Search for the cell housing the specified text and yield its [x, y] center coordinate. 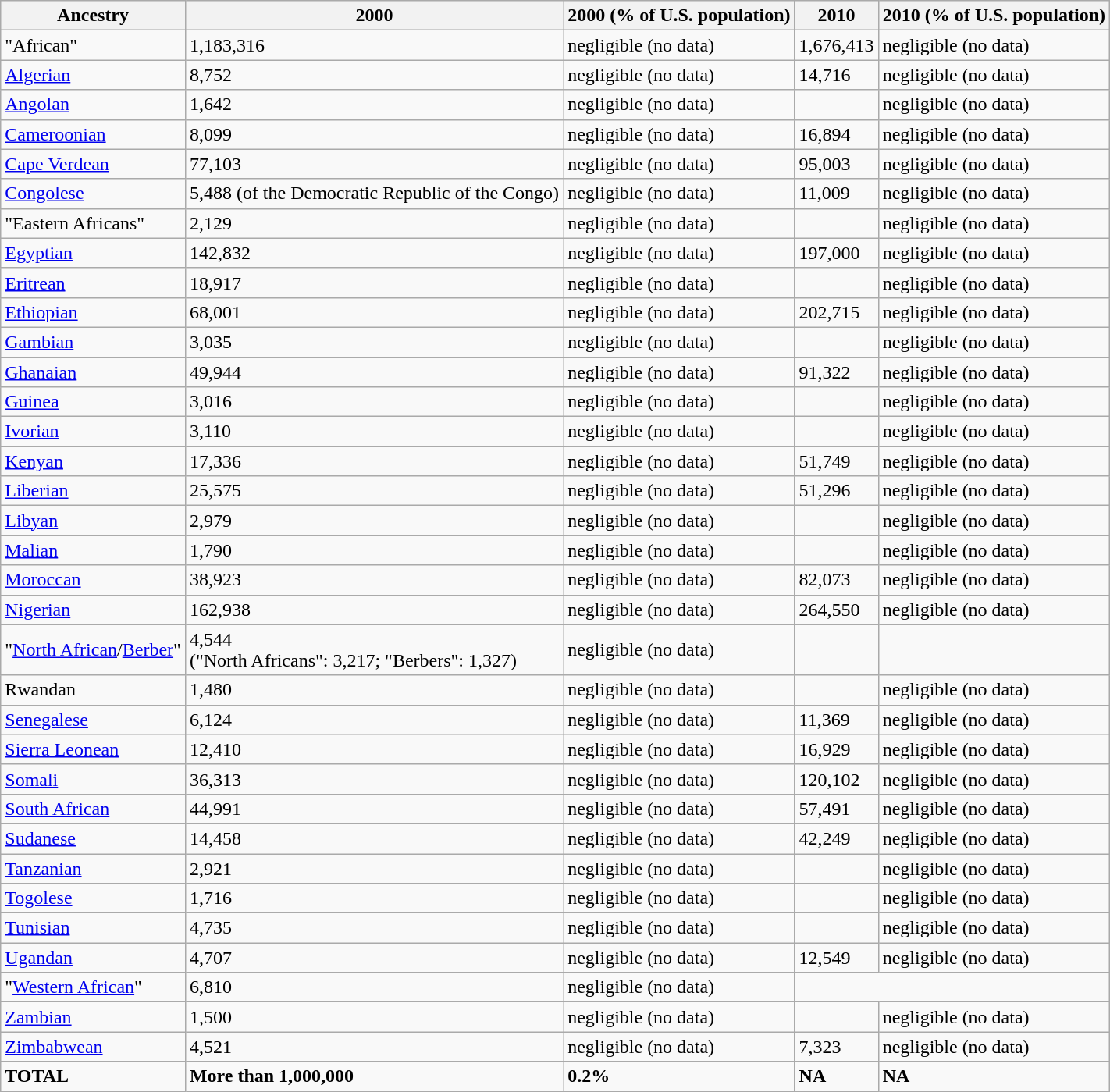
Ghanaian [94, 372]
0.2% [679, 1076]
Ugandan [94, 958]
Kenyan [94, 461]
14,458 [374, 838]
202,715 [837, 312]
1,480 [374, 690]
Guinea [94, 402]
2010 (% of U.S. population) [994, 16]
11,369 [837, 720]
1,500 [374, 1017]
2,921 [374, 869]
Algerian [94, 75]
51,296 [837, 491]
Tunisian [94, 928]
6,124 [374, 720]
36,313 [374, 779]
1,676,413 [837, 45]
17,336 [374, 461]
"Eastern Africans" [94, 223]
1,790 [374, 550]
91,322 [837, 372]
Eritrean [94, 283]
3,035 [374, 342]
Rwandan [94, 690]
18,917 [374, 283]
12,549 [837, 958]
8,752 [374, 75]
5,488 (of the Democratic Republic of the Congo) [374, 194]
Angolan [94, 105]
51,749 [837, 461]
Malian [94, 550]
Cape Verdean [94, 164]
Nigerian [94, 610]
6,810 [374, 987]
49,944 [374, 372]
Egyptian [94, 253]
77,103 [374, 164]
57,491 [837, 809]
Zambian [94, 1017]
25,575 [374, 491]
Sierra Leonean [94, 749]
12,410 [374, 749]
42,249 [837, 838]
120,102 [837, 779]
Togolese [94, 898]
16,894 [837, 134]
44,991 [374, 809]
197,000 [837, 253]
162,938 [374, 610]
2,129 [374, 223]
8,099 [374, 134]
4,521 [374, 1047]
264,550 [837, 610]
Liberian [94, 491]
1,716 [374, 898]
Senegalese [94, 720]
142,832 [374, 253]
3,110 [374, 432]
Gambian [94, 342]
38,923 [374, 580]
82,073 [837, 580]
1,183,316 [374, 45]
Zimbabwean [94, 1047]
"African" [94, 45]
Cameroonian [94, 134]
14,716 [837, 75]
"North African/Berber" [94, 649]
Libyan [94, 521]
"Western African" [94, 987]
2,979 [374, 521]
2000 (% of U.S. population) [679, 16]
7,323 [837, 1047]
Tanzanian [94, 869]
Ivorian [94, 432]
68,001 [374, 312]
4,735 [374, 928]
Moroccan [94, 580]
Sudanese [94, 838]
Ancestry [94, 16]
TOTAL [94, 1076]
4,544 ("North Africans": 3,217; "Berbers": 1,327) [374, 649]
1,642 [374, 105]
Congolese [94, 194]
2010 [837, 16]
4,707 [374, 958]
Ethiopian [94, 312]
More than 1,000,000 [374, 1076]
2000 [374, 16]
16,929 [837, 749]
11,009 [837, 194]
Somali [94, 779]
South African [94, 809]
3,016 [374, 402]
95,003 [837, 164]
